Identify which cell holds the provided text, then report its (x, y) central coordinate. 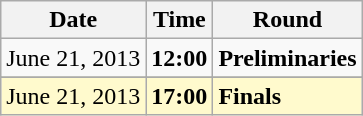
Round (288, 20)
Date (74, 20)
12:00 (180, 58)
Preliminaries (288, 58)
Time (180, 20)
Finals (288, 96)
17:00 (180, 96)
